Return the [x, y] coordinate for the center point of the cell that contains the specified text.  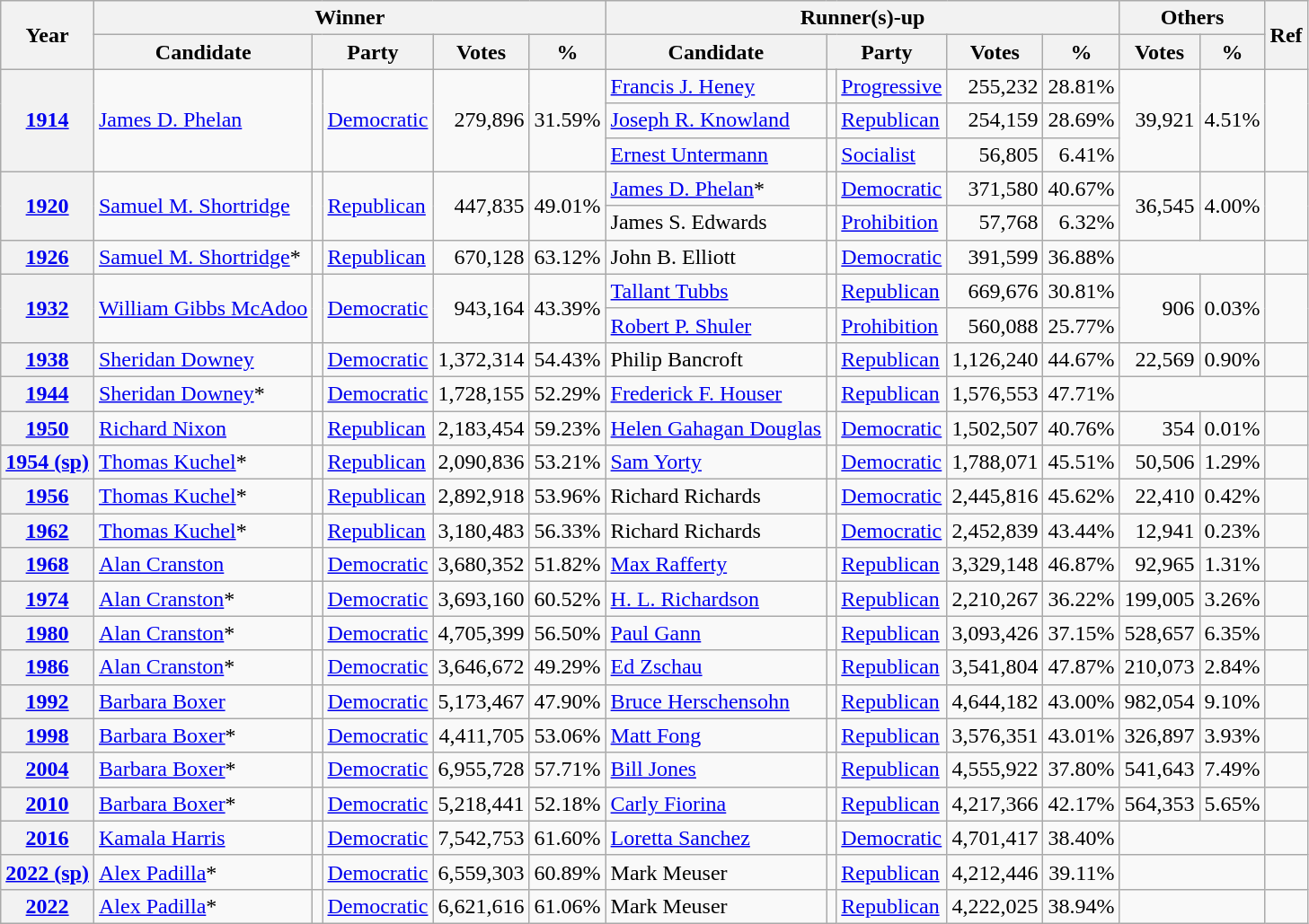
Ref [1287, 35]
4.51% [1233, 120]
1920 [48, 206]
47.90% [568, 701]
Frederick F. Houser [716, 393]
2,445,816 [995, 497]
1980 [48, 633]
44.67% [1082, 359]
5.65% [1233, 804]
Year [48, 35]
6,559,303 [482, 872]
52.18% [568, 804]
1974 [48, 599]
4,705,399 [482, 633]
0.23% [1233, 531]
1.29% [1233, 462]
Carly Fiorina [716, 804]
4,555,922 [995, 770]
4,701,417 [995, 838]
2004 [48, 770]
564,353 [1159, 804]
Sheridan Downey [203, 359]
39.11% [1082, 872]
Ed Zschau [716, 667]
59.23% [568, 428]
47.71% [1082, 393]
326,897 [1159, 735]
6.32% [1082, 223]
45.62% [1082, 497]
60.52% [568, 599]
43.39% [568, 308]
9.10% [1233, 701]
Socialist [891, 154]
1,576,553 [995, 393]
4,222,025 [995, 906]
Kamala Harris [203, 838]
391,599 [995, 257]
57,768 [995, 223]
6,621,616 [482, 906]
1986 [48, 667]
1944 [48, 393]
Progressive [891, 86]
371,580 [995, 189]
254,159 [995, 120]
Tallant Tubbs [716, 291]
61.06% [568, 906]
1956 [48, 497]
43.01% [1082, 735]
1950 [48, 428]
Richard Nixon [203, 428]
63.12% [568, 257]
51.82% [568, 565]
57.71% [568, 770]
Philip Bancroft [716, 359]
1998 [48, 735]
Bruce Herschensohn [716, 701]
37.80% [1082, 770]
906 [1159, 308]
7.49% [1233, 770]
92,965 [1159, 565]
4,212,446 [995, 872]
40.76% [1082, 428]
560,088 [995, 325]
3,329,148 [995, 565]
2,090,836 [482, 462]
1926 [48, 257]
43.00% [1082, 701]
1,502,507 [995, 428]
46.87% [1082, 565]
Samuel M. Shortridge [203, 206]
3,646,672 [482, 667]
2010 [48, 804]
982,054 [1159, 701]
4,217,366 [995, 804]
Helen Gahagan Douglas [716, 428]
49.01% [568, 206]
Loretta Sanchez [716, 838]
528,657 [1159, 633]
3,680,352 [482, 565]
5,173,467 [482, 701]
279,896 [482, 120]
James D. Phelan* [716, 189]
Alan Cranston [203, 565]
Max Rafferty [716, 565]
943,164 [482, 308]
3,541,804 [995, 667]
45.51% [1082, 462]
5,218,441 [482, 804]
60.89% [568, 872]
1,372,314 [482, 359]
1938 [48, 359]
Runner(s)-up [862, 18]
Sheridan Downey* [203, 393]
30.81% [1082, 291]
2022 (sp) [48, 872]
Francis J. Heney [716, 86]
53.06% [568, 735]
0.03% [1233, 308]
255,232 [995, 86]
28.69% [1082, 120]
2016 [48, 838]
56.33% [568, 531]
Matt Fong [716, 735]
Joseph R. Knowland [716, 120]
36,545 [1159, 206]
6.41% [1082, 154]
42.17% [1082, 804]
H. L. Richardson [716, 599]
2022 [48, 906]
447,835 [482, 206]
1.31% [1233, 565]
James D. Phelan [203, 120]
2,210,267 [995, 599]
2,892,918 [482, 497]
William Gibbs McAdoo [203, 308]
1962 [48, 531]
1,126,240 [995, 359]
53.21% [568, 462]
38.40% [1082, 838]
61.60% [568, 838]
0.90% [1233, 359]
56,805 [995, 154]
4,644,182 [995, 701]
3,693,160 [482, 599]
12,941 [1159, 531]
2,452,839 [995, 531]
James S. Edwards [716, 223]
4.00% [1233, 206]
1,728,155 [482, 393]
Others [1192, 18]
1992 [48, 701]
3.26% [1233, 599]
38.94% [1082, 906]
39,921 [1159, 120]
670,128 [482, 257]
22,569 [1159, 359]
53.96% [568, 497]
669,676 [995, 291]
0.01% [1233, 428]
2,183,454 [482, 428]
541,643 [1159, 770]
4,411,705 [482, 735]
52.29% [568, 393]
Bill Jones [716, 770]
25.77% [1082, 325]
210,073 [1159, 667]
354 [1159, 428]
7,542,753 [482, 838]
43.44% [1082, 531]
Samuel M. Shortridge* [203, 257]
Robert P. Shuler [716, 325]
199,005 [1159, 599]
1,788,071 [995, 462]
56.50% [568, 633]
3,093,426 [995, 633]
1914 [48, 120]
0.42% [1233, 497]
Barbara Boxer [203, 701]
3.93% [1233, 735]
47.87% [1082, 667]
Sam Yorty [716, 462]
22,410 [1159, 497]
49.29% [568, 667]
Ernest Untermann [716, 154]
1968 [48, 565]
1932 [48, 308]
50,506 [1159, 462]
2.84% [1233, 667]
54.43% [568, 359]
31.59% [568, 120]
3,576,351 [995, 735]
3,180,483 [482, 531]
John B. Elliott [716, 257]
Winner [349, 18]
36.88% [1082, 257]
6.35% [1233, 633]
6,955,728 [482, 770]
36.22% [1082, 599]
1954 (sp) [48, 462]
37.15% [1082, 633]
28.81% [1082, 86]
40.67% [1082, 189]
Paul Gann [716, 633]
